Determine the (x, y) coordinate at the center of the cell enclosing the given text.  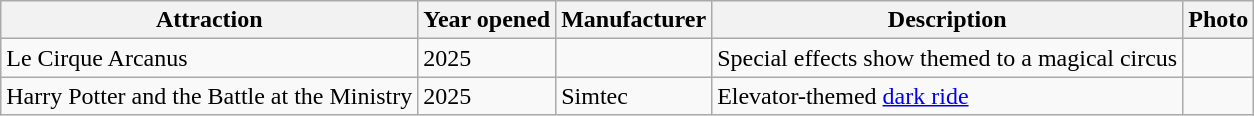
Manufacturer (634, 20)
Special effects show themed to a magical circus (948, 58)
Harry Potter and the Battle at the Ministry (210, 96)
Attraction (210, 20)
Le Cirque Arcanus (210, 58)
Year opened (487, 20)
Description (948, 20)
Photo (1218, 20)
Elevator-themed dark ride (948, 96)
Simtec (634, 96)
